Identify which cell holds the provided text, then report its [x, y] central coordinate. 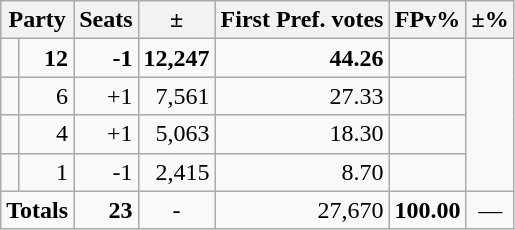
12,247 [176, 58]
1 [46, 172]
- [176, 210]
— [490, 210]
6 [46, 96]
Party [38, 20]
Totals [38, 210]
18.30 [302, 134]
12 [46, 58]
± [176, 20]
8.70 [302, 172]
First Pref. votes [302, 20]
2,415 [176, 172]
100.00 [428, 210]
23 [106, 210]
4 [46, 134]
FPv% [428, 20]
44.26 [302, 58]
Seats [106, 20]
27.33 [302, 96]
7,561 [176, 96]
5,063 [176, 134]
27,670 [302, 210]
±% [490, 20]
